For the text-containing cell, return its midpoint in (X, Y) coordinate format. 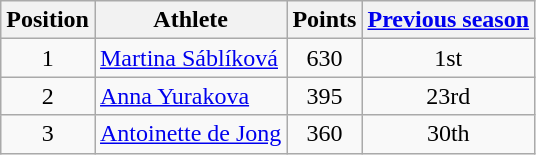
3 (48, 134)
1st (448, 58)
23rd (448, 96)
360 (324, 134)
Anna Yurakova (190, 96)
Position (48, 20)
30th (448, 134)
Martina Sáblíková (190, 58)
Points (324, 20)
1 (48, 58)
Antoinette de Jong (190, 134)
Athlete (190, 20)
2 (48, 96)
Previous season (448, 20)
630 (324, 58)
395 (324, 96)
